Return the [X, Y] coordinate for the center point of the cell that contains the specified text.  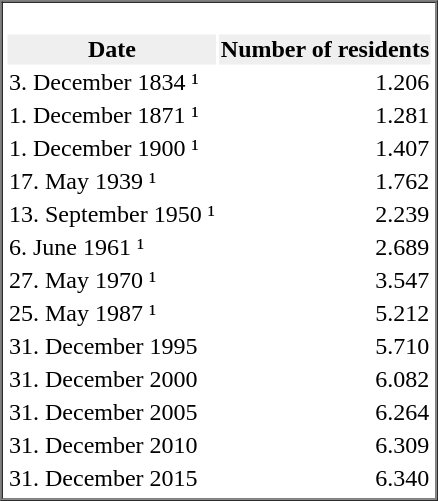
6. June 1961 ¹ [112, 247]
3.547 [324, 281]
Number of residents [324, 49]
31. December 1995 [112, 347]
1.206 [324, 83]
6.082 [324, 379]
17. May 1939 ¹ [112, 181]
1. December 1900 ¹ [112, 149]
1.762 [324, 181]
27. May 1970 ¹ [112, 281]
31. December 2005 [112, 413]
1.281 [324, 115]
5.710 [324, 347]
6.264 [324, 413]
3. December 1834 ¹ [112, 83]
6.340 [324, 479]
2.689 [324, 247]
Date [112, 49]
31. December 2010 [112, 445]
5.212 [324, 313]
6.309 [324, 445]
31. December 2000 [112, 379]
31. December 2015 [112, 479]
13. September 1950 ¹ [112, 215]
1.407 [324, 149]
25. May 1987 ¹ [112, 313]
1. December 1871 ¹ [112, 115]
2.239 [324, 215]
